Identify which cell holds the provided text, then report its [X, Y] central coordinate. 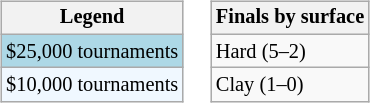
Finals by surface [290, 18]
Hard (5–2) [290, 51]
$25,000 tournaments [92, 51]
$10,000 tournaments [92, 85]
Legend [92, 18]
Clay (1–0) [290, 85]
